Scan for the cell matching the given text and deliver its [X, Y] coordinate at center. 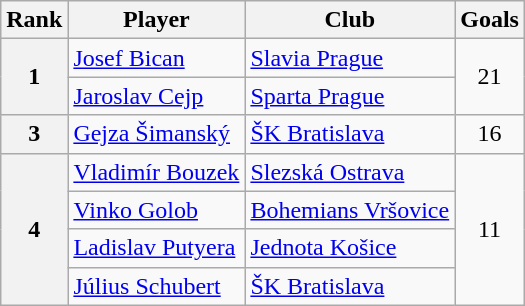
Slezská Ostrava [350, 172]
Vinko Golob [156, 210]
Jaroslav Cejp [156, 96]
Vladimír Bouzek [156, 172]
Rank [34, 20]
4 [34, 229]
3 [34, 134]
1 [34, 77]
Gejza Šimanský [156, 134]
Bohemians Vršovice [350, 210]
Club [350, 20]
Player [156, 20]
21 [490, 77]
Ladislav Putyera [156, 248]
Josef Bican [156, 58]
Goals [490, 20]
11 [490, 229]
16 [490, 134]
Jednota Košice [350, 248]
Slavia Prague [350, 58]
Sparta Prague [350, 96]
Július Schubert [156, 286]
